Identify which cell holds the provided text, then report its [x, y] central coordinate. 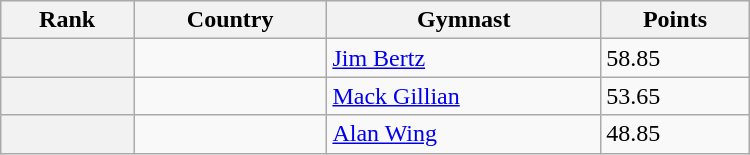
58.85 [676, 58]
Alan Wing [464, 134]
Gymnast [464, 20]
53.65 [676, 96]
Country [230, 20]
Mack Gillian [464, 96]
Rank [68, 20]
Jim Bertz [464, 58]
48.85 [676, 134]
Points [676, 20]
